Capture the cell that displays the provided text and extract its (x, y) central coordinate. 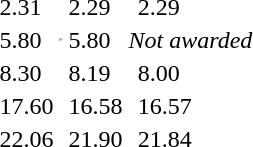
8.19 (96, 73)
5.80 (96, 40)
16.58 (96, 106)
